Provide the [x, y] coordinate of the cell's center where the given text is located.  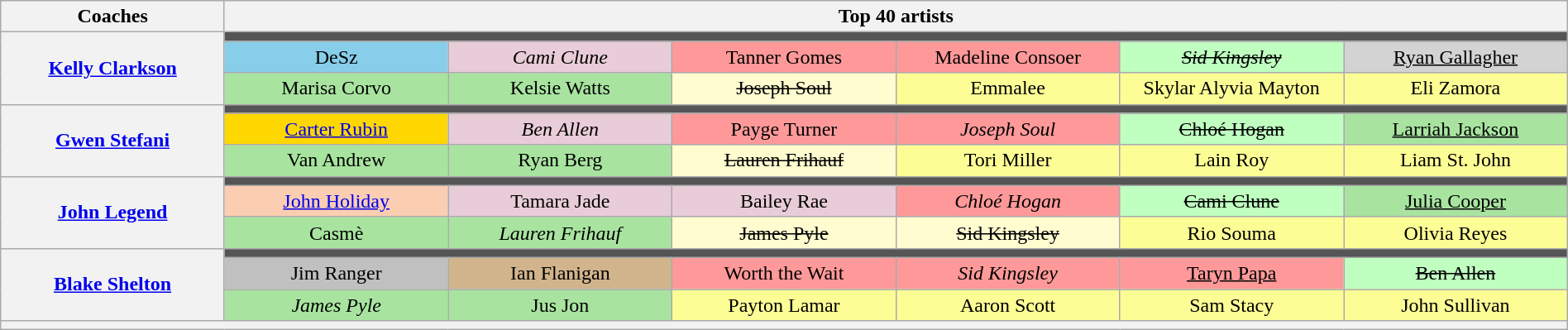
Tori Miller [1007, 160]
Casmè [336, 232]
Gwen Stefani [112, 141]
Madeline Consoer [1007, 57]
Van Andrew [336, 160]
Worth the Wait [784, 273]
Larriah Jackson [1456, 129]
Kelsie Watts [561, 88]
John Holiday [336, 201]
Coaches [112, 17]
Jim Ranger [336, 273]
Payge Turner [784, 129]
Rio Souma [1232, 232]
Emmalee [1007, 88]
Taryn Papa [1232, 273]
Tamara Jade [561, 201]
Julia Cooper [1456, 201]
Kelly Clarkson [112, 68]
Blake Shelton [112, 285]
Ian Flanigan [561, 273]
Skylar Alyvia Mayton [1232, 88]
Lain Roy [1232, 160]
Sam Stacy [1232, 305]
Carter Rubin [336, 129]
Ryan Berg [561, 160]
Tanner Gomes [784, 57]
Olivia Reyes [1456, 232]
Jus Jon [561, 305]
John Legend [112, 212]
Marisa Corvo [336, 88]
Eli Zamora [1456, 88]
Top 40 artists [896, 17]
DeSz [336, 57]
Ryan Gallagher [1456, 57]
Aaron Scott [1007, 305]
Payton Lamar [784, 305]
Liam St. John [1456, 160]
Bailey Rae [784, 201]
John Sullivan [1456, 305]
